Scan for the cell matching the given text and deliver its (x, y) coordinate at center. 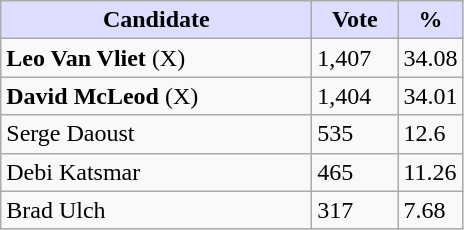
34.01 (430, 96)
David McLeod (X) (156, 96)
1,407 (355, 58)
11.26 (430, 172)
Candidate (156, 20)
Serge Daoust (156, 134)
1,404 (355, 96)
Leo Van Vliet (X) (156, 58)
465 (355, 172)
317 (355, 210)
535 (355, 134)
Brad Ulch (156, 210)
34.08 (430, 58)
12.6 (430, 134)
% (430, 20)
Debi Katsmar (156, 172)
7.68 (430, 210)
Vote (355, 20)
